Capture the cell that displays the provided text and extract its (X, Y) central coordinate. 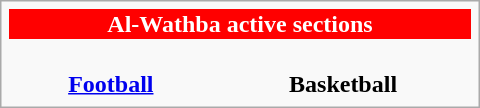
Al-Wathba active sections (240, 24)
Basketball (342, 70)
Football (110, 70)
